Locate the cell with the specified text and output its (x, y) center coordinate. 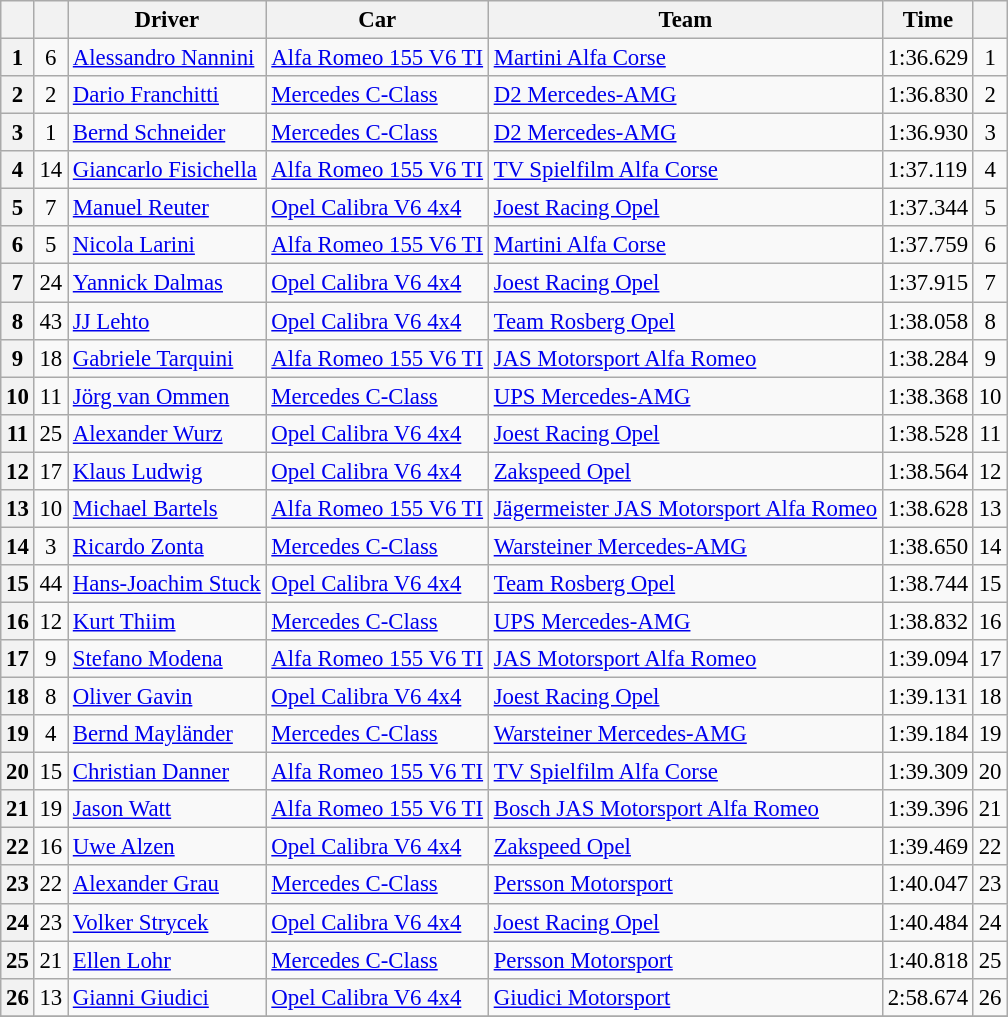
Christian Danner (168, 772)
Jägermeister JAS Motorsport Alfa Romeo (685, 509)
1:36.629 (928, 58)
1:38.564 (928, 471)
Giancarlo Fisichella (168, 170)
Nicola Larini (168, 245)
Manuel Reuter (168, 208)
Michael Bartels (168, 509)
Kurt Thiim (168, 621)
Klaus Ludwig (168, 471)
1:36.830 (928, 95)
1:39.396 (928, 809)
1:39.309 (928, 772)
1:38.744 (928, 584)
1:37.915 (928, 283)
1:39.094 (928, 659)
Jörg van Ommen (168, 396)
1:38.832 (928, 621)
Stefano Modena (168, 659)
Car (377, 20)
Alexander Wurz (168, 433)
Bernd Mayländer (168, 734)
Alessandro Nannini (168, 58)
Dario Franchitti (168, 95)
Oliver Gavin (168, 697)
1:36.930 (928, 133)
Time (928, 20)
1:37.344 (928, 208)
Yannick Dalmas (168, 283)
43 (50, 321)
1:37.119 (928, 170)
Jason Watt (168, 809)
Giudici Motorsport (685, 997)
Driver (168, 20)
1:39.184 (928, 734)
1:38.650 (928, 546)
1:40.484 (928, 922)
Hans-Joachim Stuck (168, 584)
Ellen Lohr (168, 960)
1:40.047 (928, 885)
1:38.628 (928, 509)
1:40.818 (928, 960)
1:38.284 (928, 358)
1:37.759 (928, 245)
Volker Strycek (168, 922)
Gabriele Tarquini (168, 358)
Uwe Alzen (168, 847)
1:39.131 (928, 697)
Bernd Schneider (168, 133)
1:39.469 (928, 847)
Bosch JAS Motorsport Alfa Romeo (685, 809)
Ricardo Zonta (168, 546)
Gianni Giudici (168, 997)
JJ Lehto (168, 321)
1:38.058 (928, 321)
1:38.528 (928, 433)
Alexander Grau (168, 885)
Team (685, 20)
44 (50, 584)
1:38.368 (928, 396)
2:58.674 (928, 997)
